Find where the given text appears and provide that cell's center as [x, y] coordinate. 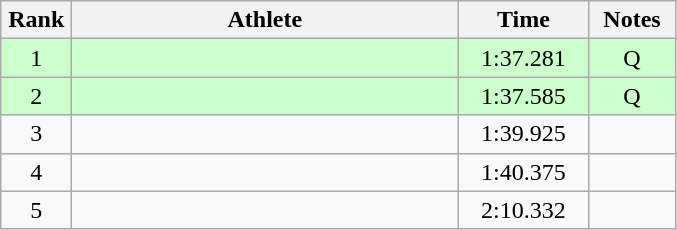
1:37.585 [524, 96]
1:40.375 [524, 172]
4 [36, 172]
2:10.332 [524, 210]
Time [524, 20]
3 [36, 134]
Rank [36, 20]
Athlete [265, 20]
1:39.925 [524, 134]
1:37.281 [524, 58]
1 [36, 58]
2 [36, 96]
Notes [632, 20]
5 [36, 210]
